Locate the cell with the specified text and output its (x, y) center coordinate. 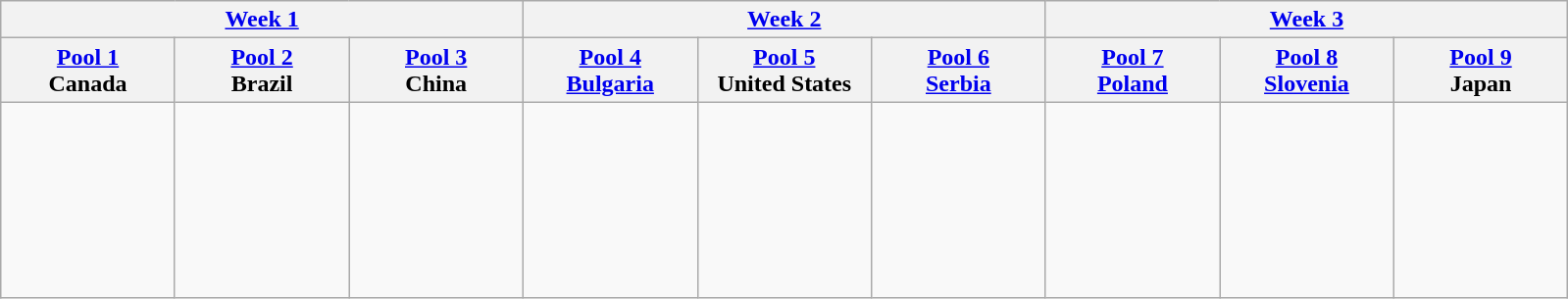
Pool 7Poland (1133, 71)
Week 1 (263, 20)
Pool 4Bulgaria (610, 71)
Pool 6Serbia (959, 71)
Week 3 (1306, 20)
Pool 3China (436, 71)
Pool 2Brazil (262, 71)
Week 2 (784, 20)
Pool 5United States (784, 71)
Pool 8Slovenia (1307, 71)
Pool 9Japan (1481, 71)
Pool 1Canada (88, 71)
